Detect which cell encompasses the target text, then output its [x, y] center coordinate. 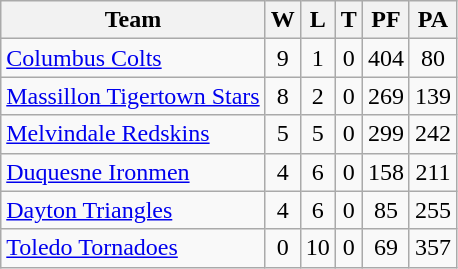
269 [386, 96]
10 [318, 248]
T [348, 20]
139 [432, 96]
L [318, 20]
W [282, 20]
2 [318, 96]
Columbus Colts [133, 58]
PA [432, 20]
69 [386, 248]
PF [386, 20]
80 [432, 58]
Melvindale Redskins [133, 134]
242 [432, 134]
299 [386, 134]
357 [432, 248]
Team [133, 20]
Massillon Tigertown Stars [133, 96]
255 [432, 210]
85 [386, 210]
Toledo Tornadoes [133, 248]
158 [386, 172]
9 [282, 58]
Duquesne Ironmen [133, 172]
8 [282, 96]
1 [318, 58]
Dayton Triangles [133, 210]
404 [386, 58]
211 [432, 172]
